Return the [X, Y] coordinate for the center point of the cell that contains the specified text.  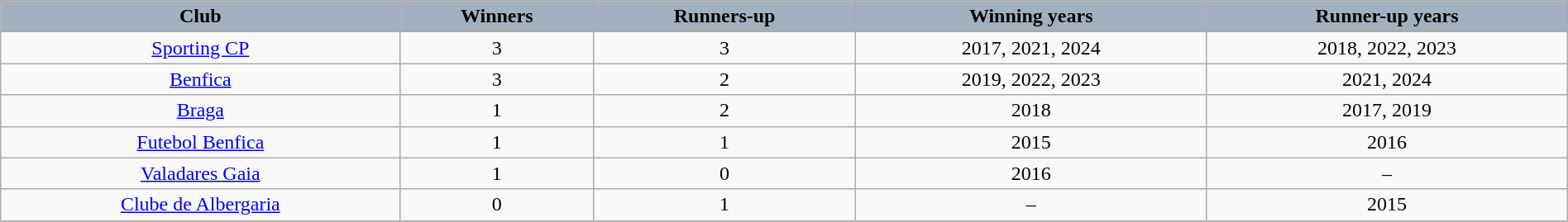
Winners [497, 17]
2017, 2019 [1387, 111]
2018, 2022, 2023 [1387, 48]
Runner-up years [1387, 17]
2019, 2022, 2023 [1031, 79]
Braga [200, 111]
Club [200, 17]
Futebol Benfica [200, 142]
2021, 2024 [1387, 79]
Sporting CP [200, 48]
2018 [1031, 111]
2017, 2021, 2024 [1031, 48]
Valadares Gaia [200, 173]
Benfica [200, 79]
Runners-up [724, 17]
Winning years [1031, 17]
Clube de Albergaria [200, 205]
